Scan for the cell matching the given text and deliver its [x, y] coordinate at center. 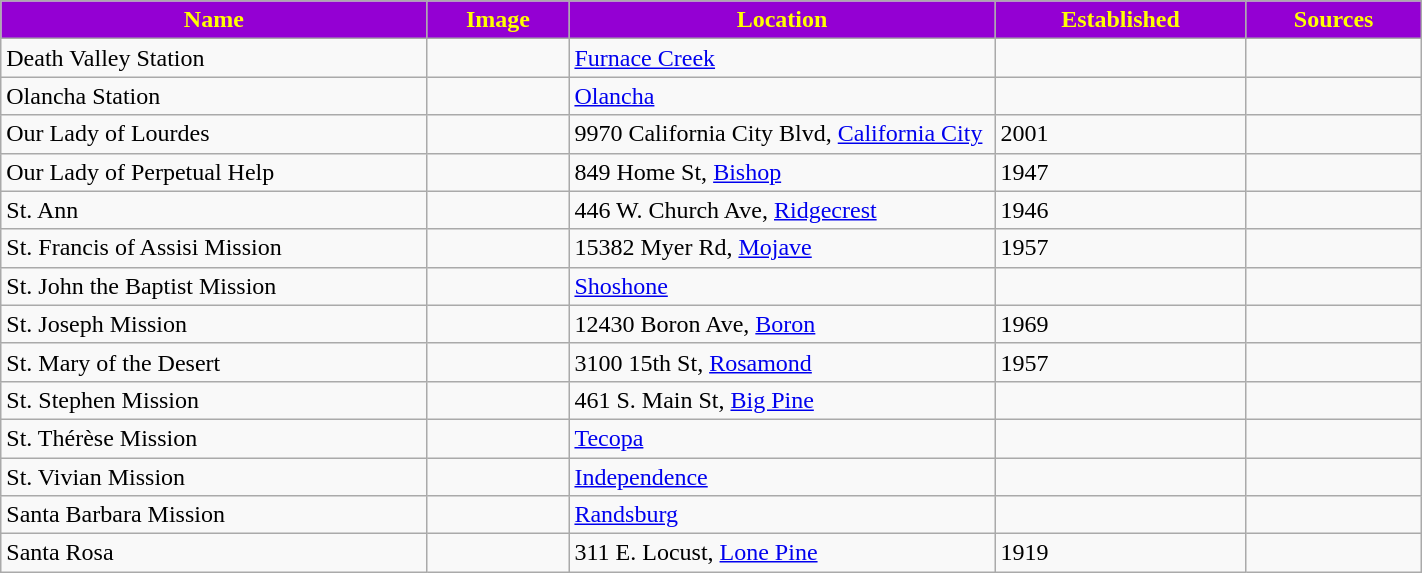
Our Lady of Lourdes [214, 134]
Tecopa [782, 438]
1969 [1120, 324]
Santa Rosa [214, 553]
Olancha [782, 96]
1946 [1120, 210]
Shoshone [782, 286]
Independence [782, 477]
446 W. Church Ave, Ridgecrest [782, 210]
849 Home St, Bishop [782, 172]
Death Valley Station [214, 58]
St. Vivian Mission [214, 477]
15382 Myer Rd, Mojave [782, 248]
1919 [1120, 553]
St. Ann [214, 210]
311 E. Locust, Lone Pine [782, 553]
Furnace Creek [782, 58]
1947 [1120, 172]
Established [1120, 20]
Our Lady of Perpetual Help [214, 172]
St. Francis of Assisi Mission [214, 248]
Randsburg [782, 515]
St. Stephen Mission [214, 400]
Name [214, 20]
12430 Boron Ave, Boron [782, 324]
9970 California City Blvd, California City [782, 134]
Location [782, 20]
Santa Barbara Mission [214, 515]
Olancha Station [214, 96]
St. Joseph Mission [214, 324]
St. Thérèse Mission [214, 438]
Image [498, 20]
2001 [1120, 134]
3100 15th St, Rosamond [782, 362]
St. John the Baptist Mission [214, 286]
Sources [1334, 20]
St. Mary of the Desert [214, 362]
461 S. Main St, Big Pine [782, 400]
